Search for the cell housing the specified text and yield its [X, Y] center coordinate. 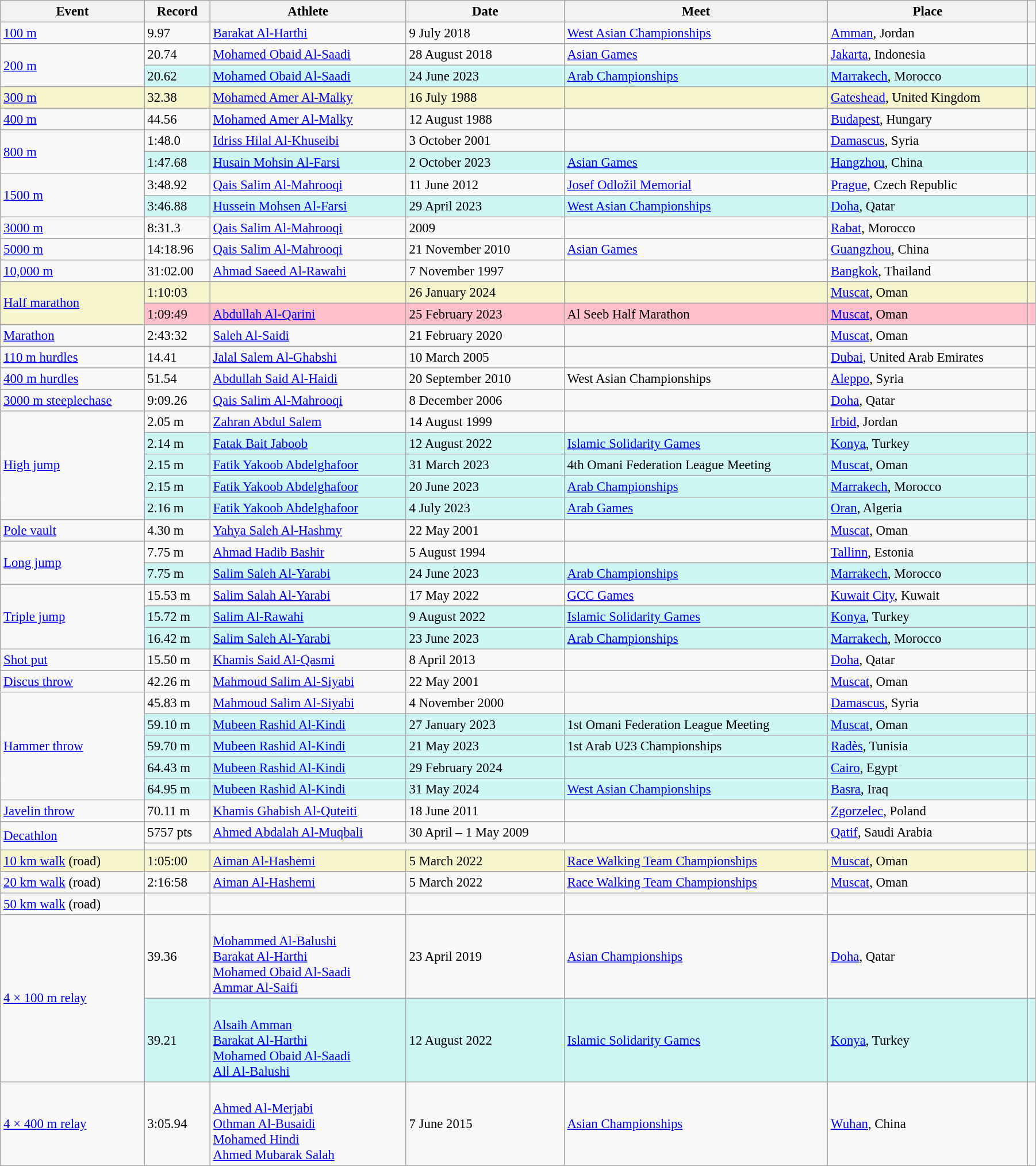
Ahmed Al-MerjabiOthman Al-BusaidiMohamed HindiAhmed Mubarak Salah [308, 1124]
44.56 [177, 120]
Josef Odložil Memorial [696, 185]
15.72 m [177, 617]
2:43:32 [177, 336]
10 km walk (road) [72, 861]
20 September 2010 [485, 379]
3:48.92 [177, 185]
Mohammed Al-BalushiBarakat Al-HarthiMohamed Obaid Al-SaadiAmmar Al-Saifi [308, 956]
Dubai, United Arab Emirates [928, 357]
1:05:00 [177, 861]
Hammer throw [72, 746]
2 October 2023 [485, 163]
10 March 2005 [485, 357]
Fatak Bait Jaboob [308, 444]
Yahya Saleh Al-Hashmy [308, 530]
2.14 m [177, 444]
9.97 [177, 33]
400 m hurdles [72, 379]
5757 pts [177, 833]
3 October 2001 [485, 141]
4 July 2023 [485, 509]
Oran, Algeria [928, 509]
7 November 1997 [485, 271]
Triple jump [72, 616]
9:09.26 [177, 401]
Jalal Salem Al-Ghabshi [308, 357]
30 April – 1 May 2009 [485, 833]
4th Omani Federation League Meeting [696, 465]
39.36 [177, 956]
8 April 2013 [485, 660]
45.83 m [177, 703]
9 August 2022 [485, 617]
Place [928, 11]
Bangkok, Thailand [928, 271]
Radès, Tunisia [928, 746]
200 m [72, 66]
3000 m steeplechase [72, 401]
1st Omani Federation League Meeting [696, 725]
42.26 m [177, 681]
Javelin throw [72, 811]
High jump [72, 465]
Event [72, 11]
Rabat, Morocco [928, 228]
29 April 2023 [485, 206]
Ahmad Hadib Bashir [308, 552]
15.50 m [177, 660]
Amman, Jordan [928, 33]
14:18.96 [177, 249]
28 August 2018 [485, 55]
15.53 m [177, 595]
Marathon [72, 336]
27 January 2023 [485, 725]
Pole vault [72, 530]
64.43 m [177, 768]
Decathlon [72, 836]
1st Arab U23 Championships [696, 746]
59.10 m [177, 725]
Salim Salah Al-Yarabi [308, 595]
Abdullah Al-Qarini [308, 314]
16.42 m [177, 638]
100 m [72, 33]
4 × 400 m relay [72, 1124]
29 February 2024 [485, 768]
20 June 2023 [485, 487]
Aleppo, Syria [928, 379]
Arab Games [696, 509]
39.21 [177, 1040]
Jakarta, Indonesia [928, 55]
Meet [696, 11]
Husain Mohsin Al-Farsi [308, 163]
51.54 [177, 379]
110 m hurdles [72, 357]
Ahmad Saeed Al-Rawahi [308, 271]
Barakat Al-Harthi [308, 33]
4.30 m [177, 530]
8:31.3 [177, 228]
20.74 [177, 55]
Saleh Al-Saidi [308, 336]
10,000 m [72, 271]
14 August 1999 [485, 422]
Half marathon [72, 304]
Shot put [72, 660]
Guangzhou, China [928, 249]
23 June 2023 [485, 638]
1500 m [72, 195]
Basra, Iraq [928, 789]
Irbid, Jordan [928, 422]
11 June 2012 [485, 185]
Cairo, Egypt [928, 768]
Date [485, 11]
21 November 2010 [485, 249]
Al Seeb Half Marathon [696, 314]
400 m [72, 120]
Alsaih AmmanBarakat Al-HarthiMohamed Obaid Al-SaadiAli̇ Al-Balushi [308, 1040]
59.70 m [177, 746]
31 May 2024 [485, 789]
9 July 2018 [485, 33]
Zgorzelec, Poland [928, 811]
20.62 [177, 76]
20 km walk (road) [72, 882]
31 March 2023 [485, 465]
64.95 m [177, 789]
Hussein Mohsen Al-Farsi [308, 206]
Prague, Czech Republic [928, 185]
300 m [72, 98]
Gateshead, United Kingdom [928, 98]
1:47.68 [177, 163]
1:10:03 [177, 293]
3:05.94 [177, 1124]
7 June 2015 [485, 1124]
8 December 2006 [485, 401]
21 May 2023 [485, 746]
Idriss Hilal Al-Khuseibi [308, 141]
21 February 2020 [485, 336]
Salim Al-Rawahi [308, 617]
5000 m [72, 249]
Kuwait City, Kuwait [928, 595]
800 m [72, 152]
3000 m [72, 228]
4 × 100 m relay [72, 998]
26 January 2024 [485, 293]
2009 [485, 228]
Ahmed Abdalah Al-Muqbali [308, 833]
Long jump [72, 562]
Khamis Said Al-Qasmi [308, 660]
12 August 1988 [485, 120]
32.38 [177, 98]
GCC Games [696, 595]
14.41 [177, 357]
Athlete [308, 11]
2.16 m [177, 509]
2:16:58 [177, 882]
Hangzhou, China [928, 163]
3:46.88 [177, 206]
Khamis Ghabish Al-Quteiti [308, 811]
Abdullah Said Al-Haidi [308, 379]
25 February 2023 [485, 314]
Budapest, Hungary [928, 120]
Zahran Abdul Salem [308, 422]
18 June 2011 [485, 811]
4 November 2000 [485, 703]
70.11 m [177, 811]
1:09:49 [177, 314]
1:48.0 [177, 141]
Record [177, 11]
23 April 2019 [485, 956]
31:02.00 [177, 271]
Qatif, Saudi Arabia [928, 833]
5 August 1994 [485, 552]
Tallinn, Estonia [928, 552]
2.05 m [177, 422]
16 July 1988 [485, 98]
Wuhan, China [928, 1124]
50 km walk (road) [72, 904]
17 May 2022 [485, 595]
Discus throw [72, 681]
